From the cell containing the given text, extract its center point as [X, Y] coordinate. 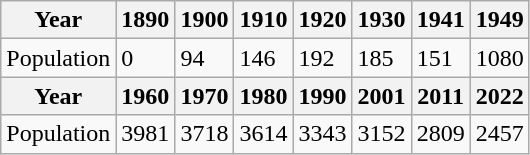
0 [146, 58]
3718 [204, 134]
2022 [500, 96]
1941 [440, 20]
192 [322, 58]
3152 [382, 134]
2457 [500, 134]
1990 [322, 96]
1980 [264, 96]
1970 [204, 96]
185 [382, 58]
2809 [440, 134]
2001 [382, 96]
1930 [382, 20]
1920 [322, 20]
1080 [500, 58]
3981 [146, 134]
3614 [264, 134]
151 [440, 58]
1960 [146, 96]
1910 [264, 20]
1890 [146, 20]
3343 [322, 134]
1949 [500, 20]
94 [204, 58]
146 [264, 58]
2011 [440, 96]
1900 [204, 20]
